Determine the [x, y] coordinate at the center of the cell enclosing the given text.  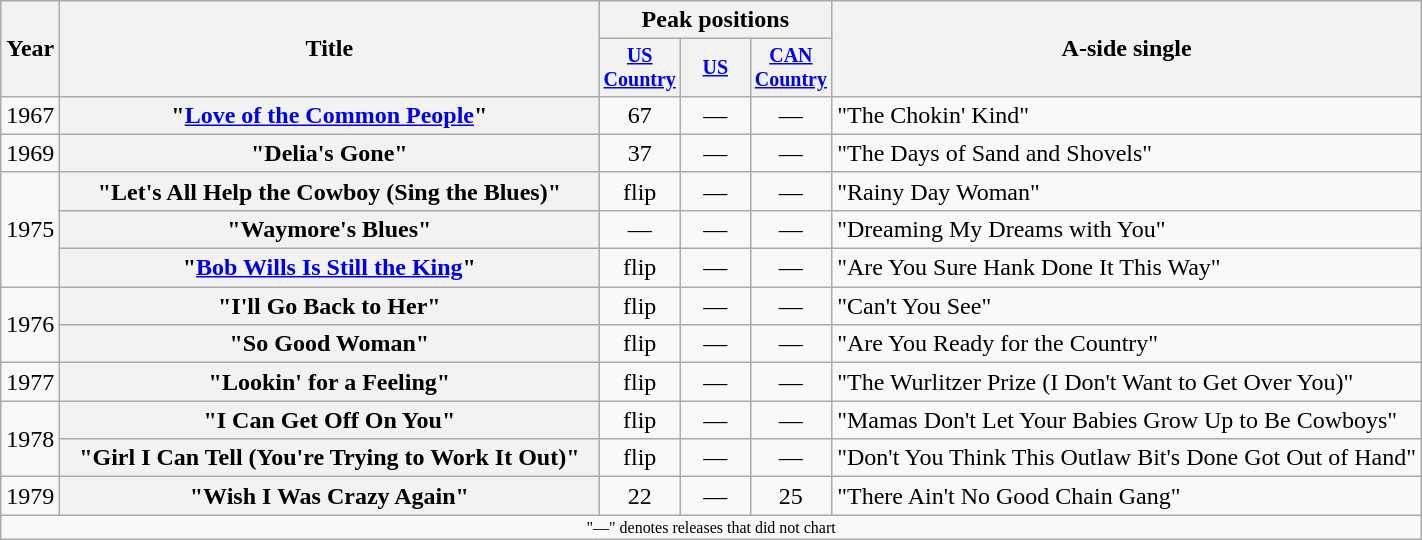
Title [330, 49]
"Can't You See" [1127, 306]
"Bob Wills Is Still the King" [330, 268]
"Mamas Don't Let Your Babies Grow Up to Be Cowboys" [1127, 420]
A-side single [1127, 49]
1969 [30, 153]
Year [30, 49]
"Are You Sure Hank Done It This Way" [1127, 268]
37 [640, 153]
"Waymore's Blues" [330, 229]
"Girl I Can Tell (You're Trying to Work It Out)" [330, 458]
1975 [30, 229]
Peak positions [716, 20]
1976 [30, 325]
"The Wurlitzer Prize (I Don't Want to Get Over You)" [1127, 382]
67 [640, 115]
"Love of the Common People" [330, 115]
"Rainy Day Woman" [1127, 191]
"—" denotes releases that did not chart [712, 527]
"I Can Get Off On You" [330, 420]
US [716, 68]
"There Ain't No Good Chain Gang" [1127, 496]
25 [791, 496]
22 [640, 496]
"Delia's Gone" [330, 153]
"Let's All Help the Cowboy (Sing the Blues)" [330, 191]
CAN Country [791, 68]
"Don't You Think This Outlaw Bit's Done Got Out of Hand" [1127, 458]
"Are You Ready for the Country" [1127, 344]
"So Good Woman" [330, 344]
1977 [30, 382]
"The Days of Sand and Shovels" [1127, 153]
"Lookin' for a Feeling" [330, 382]
1967 [30, 115]
"Dreaming My Dreams with You" [1127, 229]
1978 [30, 439]
"The Chokin' Kind" [1127, 115]
1979 [30, 496]
"I'll Go Back to Her" [330, 306]
"Wish I Was Crazy Again" [330, 496]
US Country [640, 68]
